Scan for the cell matching the given text and deliver its [X, Y] coordinate at center. 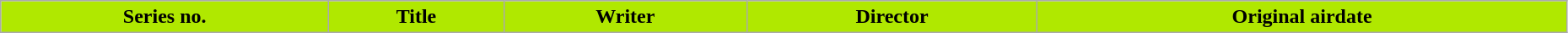
Title [417, 17]
Series no. [165, 17]
Director [892, 17]
Writer [625, 17]
Original airdate [1302, 17]
